From the cell containing the given text, extract its center point as (X, Y) coordinate. 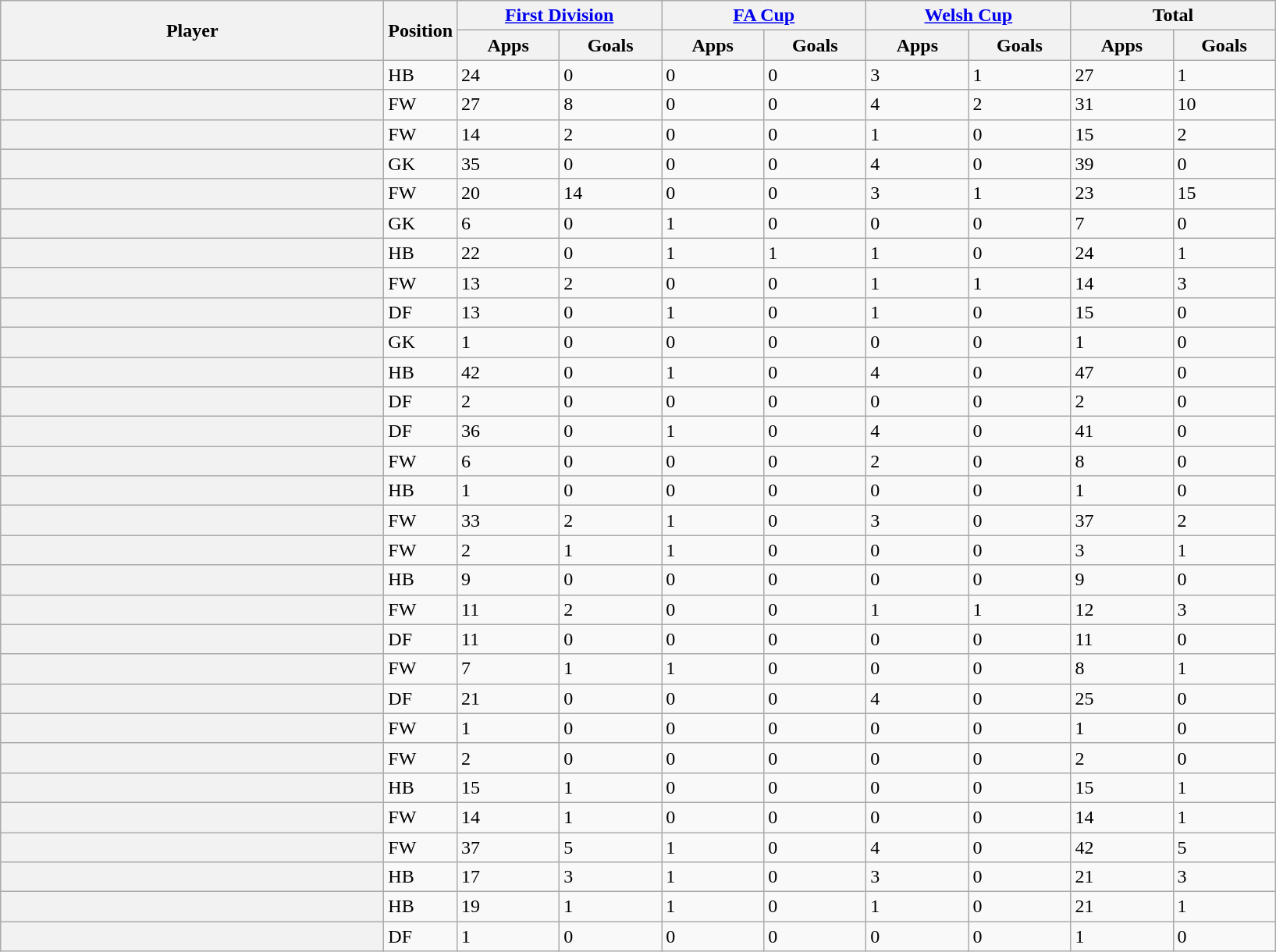
39 (1122, 164)
12 (1122, 609)
Welsh Cup (969, 16)
Total (1173, 16)
47 (1122, 372)
36 (509, 432)
10 (1224, 105)
17 (509, 877)
25 (1122, 698)
35 (509, 164)
Position (421, 30)
41 (1122, 432)
20 (509, 194)
23 (1122, 194)
31 (1122, 105)
33 (509, 520)
Player (192, 30)
First Division (560, 16)
FA Cup (764, 16)
22 (509, 253)
19 (509, 907)
